Identify which cell holds the provided text, then report its [X, Y] central coordinate. 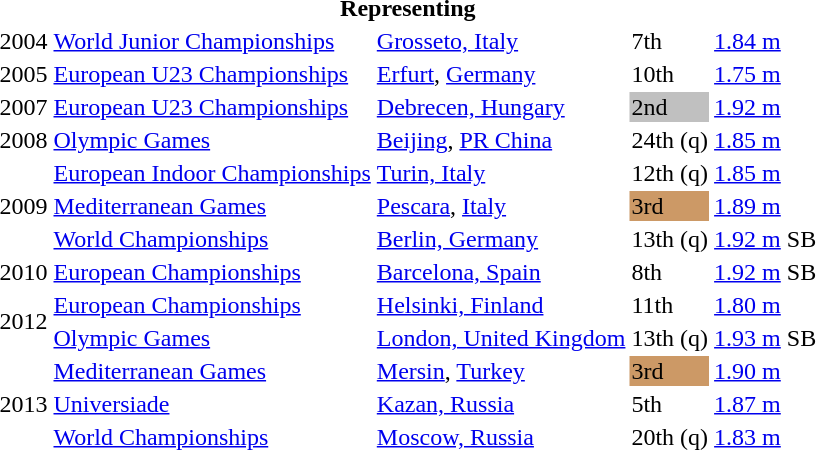
Erfurt, Germany [501, 74]
Turin, Italy [501, 173]
Universiade [212, 404]
Mersin, Turkey [501, 371]
Barcelona, Spain [501, 272]
2nd [670, 107]
World Junior Championships [212, 41]
24th (q) [670, 140]
Berlin, Germany [501, 239]
Grosseto, Italy [501, 41]
Pescara, Italy [501, 206]
London, United Kingdom [501, 338]
10th [670, 74]
5th [670, 404]
12th (q) [670, 173]
7th [670, 41]
Helsinki, Finland [501, 305]
Kazan, Russia [501, 404]
11th [670, 305]
Debrecen, Hungary [501, 107]
World Championships [212, 239]
8th [670, 272]
Beijing, PR China [501, 140]
European Indoor Championships [212, 173]
